From the cell containing the given text, extract its center point as [x, y] coordinate. 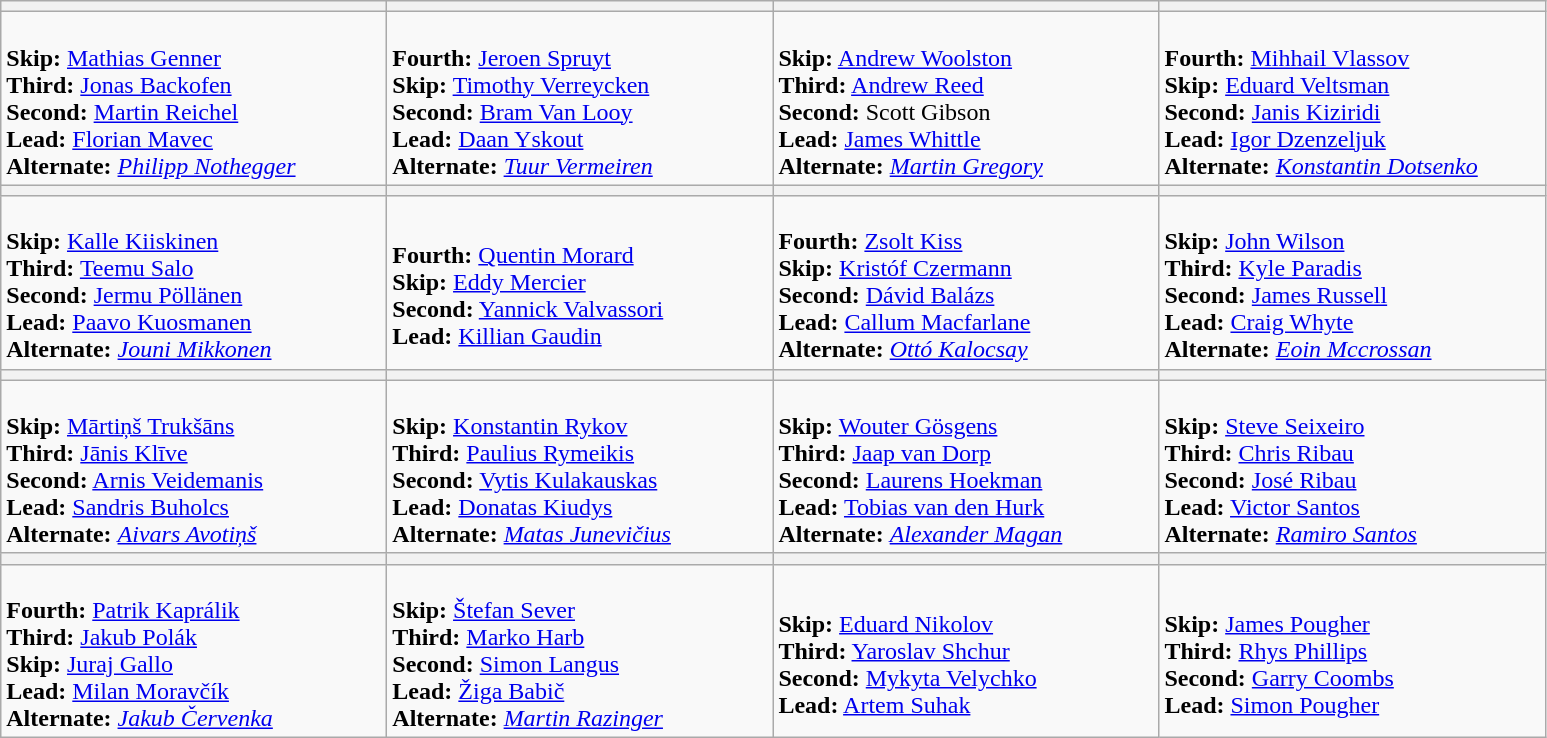
Fourth: Mihhail Vlassov Skip: Eduard Veltsman Second: Janis Kiziridi Lead: Igor Dzenzeljuk Alternate: Konstantin Dotsenko [1352, 98]
Skip: Štefan Sever Third: Marko Harb Second: Simon Langus Lead: Žiga Babič Alternate: Martin Razinger [580, 650]
Fourth: Jeroen Spruyt Skip: Timothy Verreycken Second: Bram Van Looy Lead: Daan Yskout Alternate: Tuur Vermeiren [580, 98]
Skip: Wouter Gösgens Third: Jaap van Dorp Second: Laurens Hoekman Lead: Tobias van den Hurk Alternate: Alexander Magan [966, 466]
Skip: Mārtiņš Trukšāns Third: Jānis Klīve Second: Arnis Veidemanis Lead: Sandris Buholcs Alternate: Aivars Avotiņš [194, 466]
Skip: Kalle Kiiskinen Third: Teemu Salo Second: Jermu Pöllänen Lead: Paavo Kuosmanen Alternate: Jouni Mikkonen [194, 282]
Skip: Konstantin Rykov Third: Paulius Rymeikis Second: Vytis Kulakauskas Lead: Donatas Kiudys Alternate: Matas Junevičius [580, 466]
Fourth: Quentin Morard Skip: Eddy Mercier Second: Yannick Valvassori Lead: Killian Gaudin [580, 282]
Skip: Eduard Nikolov Third: Yaroslav Shchur Second: Mykyta Velychko Lead: Artem Suhak [966, 650]
Fourth: Zsolt Kiss Skip: Kristóf Czermann Second: Dávid Balázs Lead: Callum Macfarlane Alternate: Ottó Kalocsay [966, 282]
Skip: Mathias Genner Third: Jonas Backofen Second: Martin Reichel Lead: Florian Mavec Alternate: Philipp Nothegger [194, 98]
Skip: Steve Seixeiro Third: Chris Ribau Second: José Ribau Lead: Victor Santos Alternate: Ramiro Santos [1352, 466]
Skip: John Wilson Third: Kyle Paradis Second: James Russell Lead: Craig Whyte Alternate: Eoin Mccrossan [1352, 282]
Fourth: Patrik Kaprálik Third: Jakub Polák Skip: Juraj Gallo Lead: Milan Moravčík Alternate: Jakub Červenka [194, 650]
Skip: Andrew Woolston Third: Andrew Reed Second: Scott Gibson Lead: James Whittle Alternate: Martin Gregory [966, 98]
Skip: James Pougher Third: Rhys Phillips Second: Garry Coombs Lead: Simon Pougher [1352, 650]
